Capture the cell that displays the provided text and extract its (x, y) central coordinate. 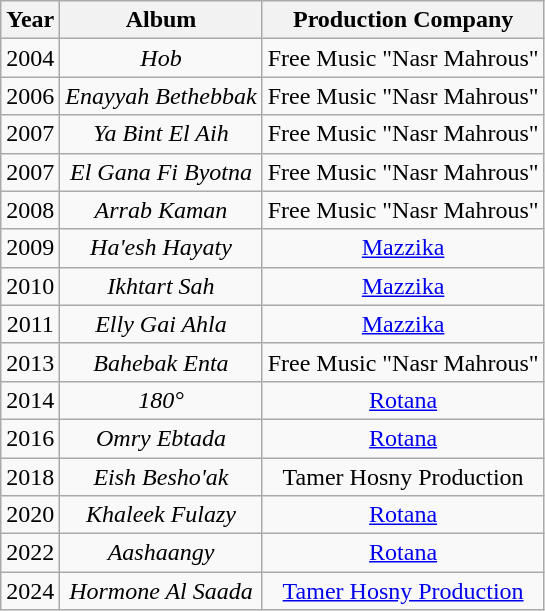
2024 (30, 591)
Enayyah Bethebbak (161, 96)
2006 (30, 96)
El Gana Fi Byotna (161, 172)
Ya Bint El Aih (161, 134)
Omry Ebtada (161, 438)
2008 (30, 210)
Album (161, 20)
Year (30, 20)
2013 (30, 362)
Ha'esh Hayaty (161, 248)
2014 (30, 400)
2018 (30, 477)
Aashaangy (161, 553)
Hob (161, 58)
180° (161, 400)
Production Company (403, 20)
Hormone Al Saada (161, 591)
2004 (30, 58)
2011 (30, 324)
Arrab Kaman (161, 210)
Elly Gai Ahla (161, 324)
2016 (30, 438)
Eish Besho'ak (161, 477)
2009 (30, 248)
2010 (30, 286)
Khaleek Fulazy (161, 515)
Bahebak Enta (161, 362)
2020 (30, 515)
Ikhtart Sah (161, 286)
2022 (30, 553)
